Provide the [x, y] coordinate of the cell's center where the given text is located.  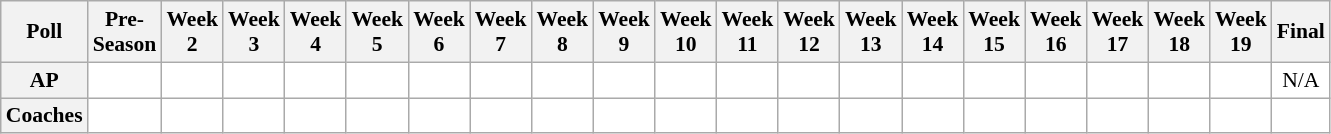
Week16 [1056, 32]
Week2 [192, 32]
Week15 [994, 32]
Week18 [1179, 32]
Week3 [254, 32]
N/A [1301, 80]
Week11 [748, 32]
Final [1301, 32]
Week19 [1241, 32]
Week17 [1118, 32]
Coaches [44, 116]
Week10 [686, 32]
Week13 [871, 32]
Week9 [624, 32]
Week5 [377, 32]
Week7 [501, 32]
Week6 [439, 32]
Poll [44, 32]
Week14 [933, 32]
Pre-Season [125, 32]
Week12 [809, 32]
Week8 [562, 32]
AP [44, 80]
Week4 [316, 32]
